Extract the (x, y) coordinate from the center of the cell holding the provided text.  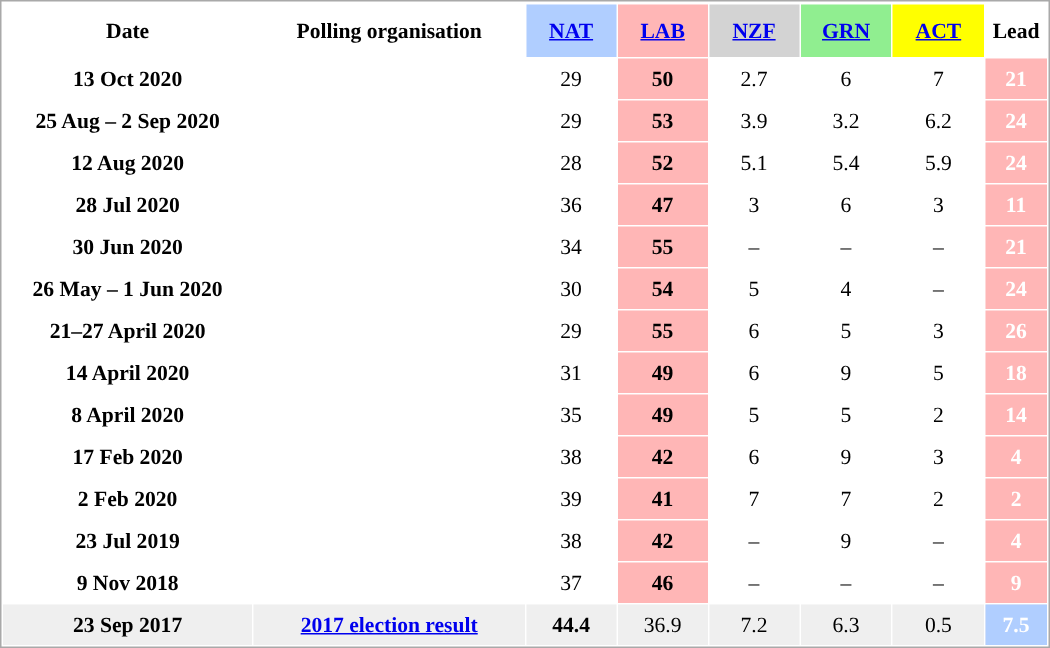
7.2 (754, 624)
8 April 2020 (128, 414)
17 Feb 2020 (128, 456)
28 (571, 162)
34 (571, 246)
23 Sep 2017 (128, 624)
NZF (754, 30)
14 (1016, 414)
36 (571, 204)
44.4 (571, 624)
3.2 (846, 120)
31 (571, 372)
2 Feb 2020 (128, 498)
6.2 (938, 120)
36.9 (663, 624)
12 Aug 2020 (128, 162)
2017 election result (390, 624)
53 (663, 120)
28 Jul 2020 (128, 204)
30 (571, 288)
9 Nov 2018 (128, 582)
52 (663, 162)
25 Aug – 2 Sep 2020 (128, 120)
11 (1016, 204)
46 (663, 582)
5.4 (846, 162)
26 May – 1 Jun 2020 (128, 288)
5.1 (754, 162)
37 (571, 582)
18 (1016, 372)
6.3 (846, 624)
LAB (663, 30)
ACT (938, 30)
13 Oct 2020 (128, 78)
0.5 (938, 624)
30 Jun 2020 (128, 246)
7.5 (1016, 624)
50 (663, 78)
GRN (846, 30)
21–27 April 2020 (128, 330)
NAT (571, 30)
14 April 2020 (128, 372)
35 (571, 414)
23 Jul 2019 (128, 540)
2.7 (754, 78)
Date (128, 30)
41 (663, 498)
5.9 (938, 162)
39 (571, 498)
47 (663, 204)
Polling organisation (390, 30)
26 (1016, 330)
Lead (1016, 30)
3.9 (754, 120)
54 (663, 288)
